Output the [x, y] coordinate of the center of the cell containing the given text.  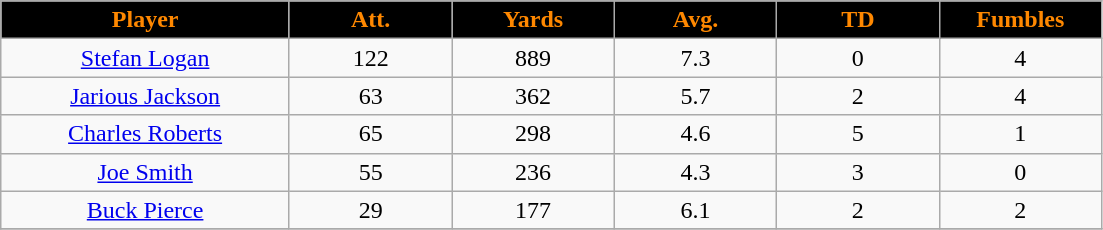
Player [146, 20]
Yards [533, 20]
889 [533, 58]
298 [533, 134]
177 [533, 210]
6.1 [695, 210]
7.3 [695, 58]
Buck Pierce [146, 210]
4.6 [695, 134]
Joe Smith [146, 172]
Stefan Logan [146, 58]
1 [1020, 134]
65 [370, 134]
Jarious Jackson [146, 96]
Fumbles [1020, 20]
TD [858, 20]
5.7 [695, 96]
4.3 [695, 172]
55 [370, 172]
Avg. [695, 20]
63 [370, 96]
Att. [370, 20]
3 [858, 172]
29 [370, 210]
362 [533, 96]
236 [533, 172]
122 [370, 58]
Charles Roberts [146, 134]
5 [858, 134]
